Return (x, y) of the center of cell containing provided text 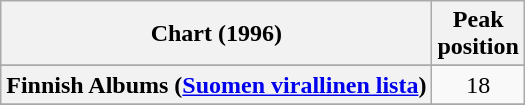
Peakposition (478, 34)
Finnish Albums (Suomen virallinen lista) (216, 85)
Chart (1996) (216, 34)
18 (478, 85)
